Scan for the cell matching the given text and deliver its [X, Y] coordinate at center. 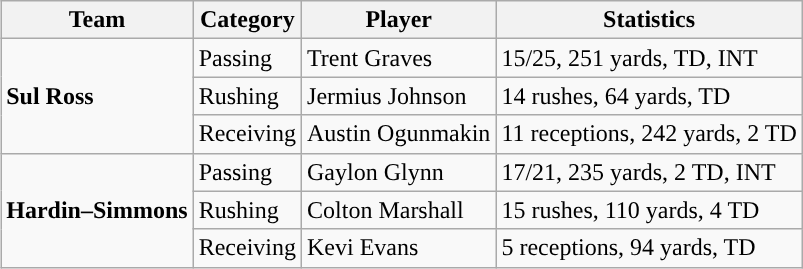
Player [399, 20]
15/25, 251 yards, TD, INT [649, 58]
14 rushes, 64 yards, TD [649, 96]
Category [247, 20]
Kevi Evans [399, 248]
Statistics [649, 20]
Hardin–Simmons [97, 210]
5 receptions, 94 yards, TD [649, 248]
11 receptions, 242 yards, 2 TD [649, 134]
15 rushes, 110 yards, 4 TD [649, 210]
Trent Graves [399, 58]
Gaylon Glynn [399, 172]
17/21, 235 yards, 2 TD, INT [649, 172]
Colton Marshall [399, 210]
Sul Ross [97, 96]
Jermius Johnson [399, 96]
Team [97, 20]
Austin Ogunmakin [399, 134]
